Search for the cell housing the specified text and yield its [x, y] center coordinate. 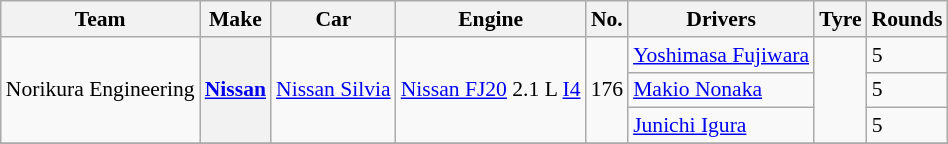
Makio Nonaka [721, 90]
176 [608, 90]
Junichi Igura [721, 126]
Drivers [721, 19]
Tyre [840, 19]
Nissan Silvia [334, 90]
No. [608, 19]
Make [236, 19]
Team [100, 19]
Norikura Engineering [100, 90]
Nissan FJ20 2.1 L I4 [491, 90]
Engine [491, 19]
Rounds [908, 19]
Yoshimasa Fujiwara [721, 55]
Car [334, 19]
Nissan [236, 90]
